Scan for the cell matching the given text and deliver its [X, Y] coordinate at center. 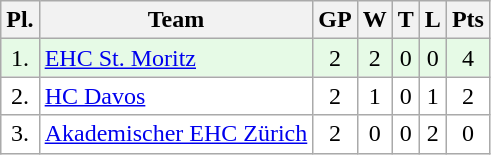
Team [176, 20]
HC Davos [176, 96]
4 [468, 58]
EHC St. Moritz [176, 58]
3. [20, 134]
W [374, 20]
L [432, 20]
GP [335, 20]
1. [20, 58]
Akademischer EHC Zürich [176, 134]
Pts [468, 20]
2. [20, 96]
Pl. [20, 20]
T [406, 20]
